Search for the cell housing the specified text and yield its (x, y) center coordinate. 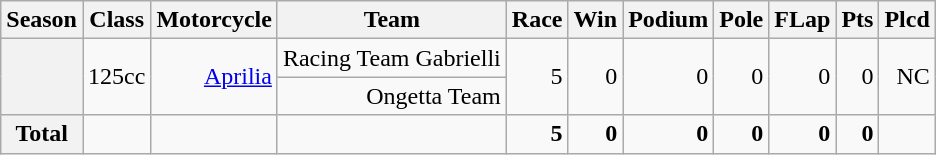
Season (42, 20)
Plcd (907, 20)
Win (596, 20)
Motorcycle (214, 20)
Class (116, 20)
Ongetta Team (392, 96)
Pole (742, 20)
125cc (116, 77)
Team (392, 20)
Pts (858, 20)
NC (907, 77)
Race (537, 20)
FLap (802, 20)
Podium (668, 20)
Racing Team Gabrielli (392, 58)
Total (42, 134)
Aprilia (214, 77)
